Capture the cell that displays the provided text and extract its (x, y) central coordinate. 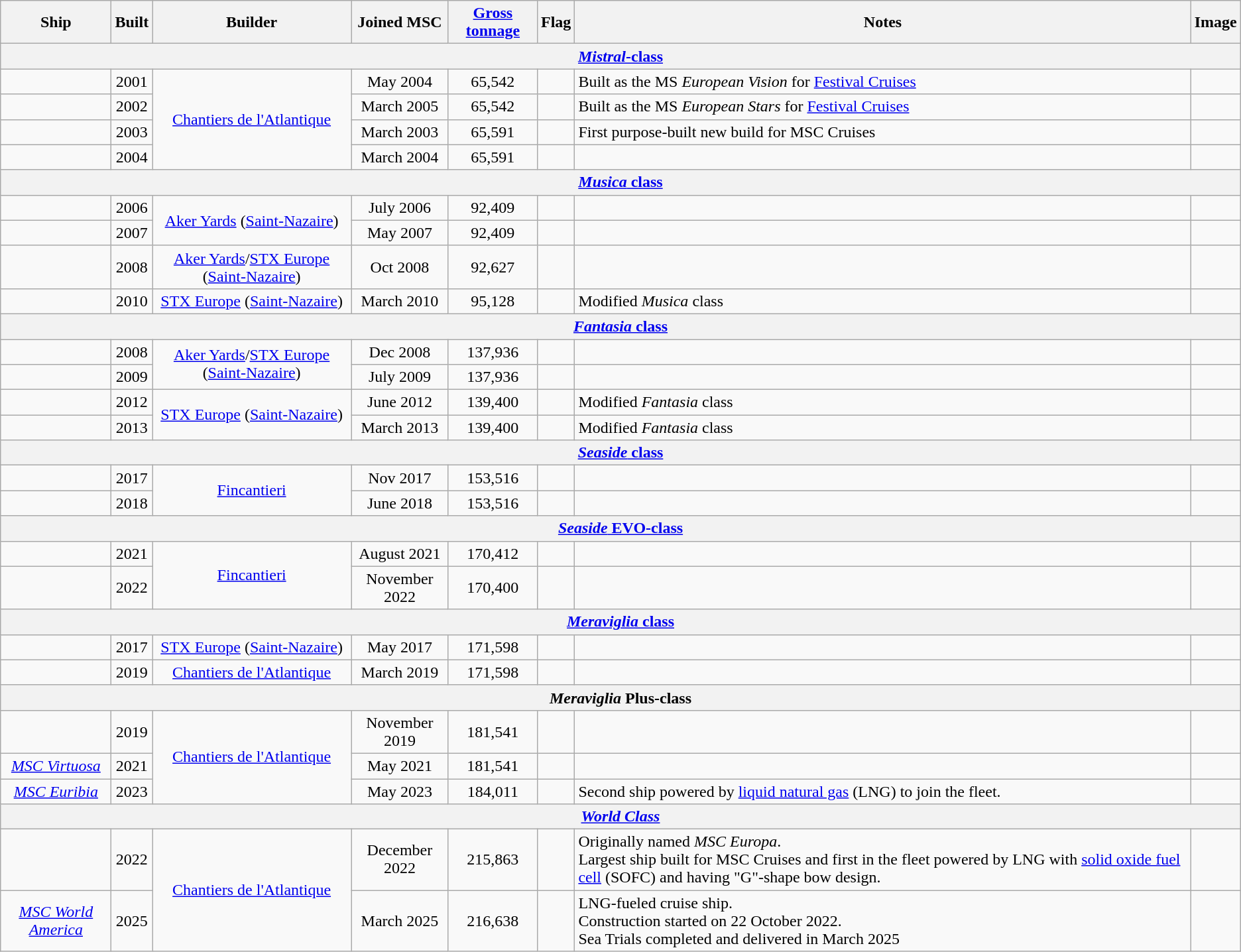
215,863 (493, 860)
Oct 2008 (400, 267)
95,128 (493, 301)
Image (1216, 23)
2013 (132, 428)
June 2018 (400, 503)
MSC World America (56, 921)
May 2004 (400, 82)
Seaside class (620, 453)
November 2019 (400, 732)
Built (132, 23)
Meraviglia class (620, 622)
Notes (883, 23)
July 2009 (400, 377)
July 2006 (400, 208)
Built as the MS European Vision for Festival Cruises (883, 82)
2002 (132, 107)
August 2021 (400, 554)
March 2010 (400, 301)
First purpose-built new build for MSC Cruises (883, 132)
May 2017 (400, 647)
Flag (556, 23)
June 2012 (400, 402)
170,400 (493, 587)
Musica class (620, 182)
170,412 (493, 554)
2006 (132, 208)
LNG-fueled cruise ship.Construction started on 22 October 2022.Sea Trials completed and delivered in March 2025 (883, 921)
216,638 (493, 921)
Builder (252, 23)
2001 (132, 82)
184,011 (493, 791)
March 2013 (400, 428)
March 2005 (400, 107)
May 2023 (400, 791)
May 2021 (400, 766)
MSC Virtuosa (56, 766)
Ship (56, 23)
World Class (620, 817)
Dec 2008 (400, 352)
2004 (132, 157)
Built as the MS European Stars for Festival Cruises (883, 107)
Nov 2017 (400, 478)
Modified Musica class (883, 301)
May 2007 (400, 233)
March 2019 (400, 672)
2007 (132, 233)
2009 (132, 377)
December 2022 (400, 860)
Mistral-class (620, 56)
2003 (132, 132)
2023 (132, 791)
2025 (132, 921)
March 2025 (400, 921)
Fantasia class (620, 326)
Seaside EVO-class (620, 528)
Aker Yards (Saint-Nazaire) (252, 220)
March 2003 (400, 132)
92,627 (493, 267)
2018 (132, 503)
Second ship powered by liquid natural gas (LNG) to join the fleet. (883, 791)
Gross tonnage (493, 23)
2010 (132, 301)
2012 (132, 402)
Joined MSC (400, 23)
Meraviglia Plus-class (620, 697)
November 2022 (400, 587)
MSC Euribia (56, 791)
March 2004 (400, 157)
